Identify which cell holds the provided text, then report its (X, Y) central coordinate. 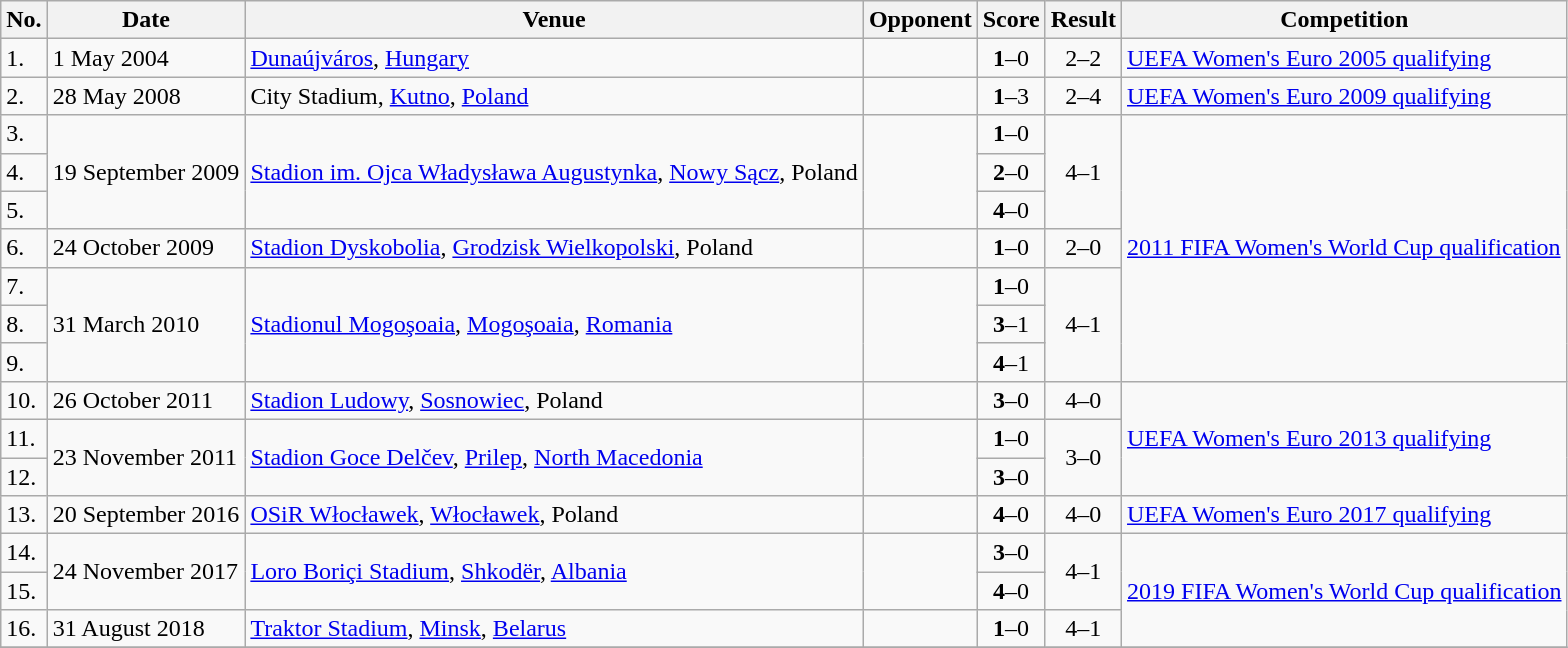
11. (24, 438)
2–2 (1083, 58)
Stadionul Mogoşoaia, Mogoşoaia, Romania (554, 324)
14. (24, 553)
UEFA Women's Euro 2013 qualifying (1345, 438)
UEFA Women's Euro 2009 qualifying (1345, 96)
2019 FIFA Women's World Cup qualification (1345, 591)
Stadion Dyskobolia, Grodzisk Wielkopolski, Poland (554, 248)
1 May 2004 (146, 58)
UEFA Women's Euro 2017 qualifying (1345, 515)
13. (24, 515)
26 October 2011 (146, 400)
31 August 2018 (146, 629)
2011 FIFA Women's World Cup qualification (1345, 248)
15. (24, 591)
7. (24, 286)
3. (24, 134)
Score (1011, 20)
2. (24, 96)
23 November 2011 (146, 457)
Date (146, 20)
Stadion im. Ojca Władysława Augustynka, Nowy Sącz, Poland (554, 172)
2–4 (1083, 96)
10. (24, 400)
Dunaújváros, Hungary (554, 58)
Result (1083, 20)
Stadion Ludowy, Sosnowiec, Poland (554, 400)
16. (24, 629)
1. (24, 58)
Venue (554, 20)
Traktor Stadium, Minsk, Belarus (554, 629)
8. (24, 324)
20 September 2016 (146, 515)
OSiR Włocławek, Włocławek, Poland (554, 515)
Stadion Goce Delčev, Prilep, North Macedonia (554, 457)
1–3 (1011, 96)
24 October 2009 (146, 248)
Loro Boriçi Stadium, Shkodër, Albania (554, 572)
5. (24, 210)
3–1 (1011, 324)
6. (24, 248)
9. (24, 362)
City Stadium, Kutno, Poland (554, 96)
Opponent (920, 20)
24 November 2017 (146, 572)
28 May 2008 (146, 96)
31 March 2010 (146, 324)
Competition (1345, 20)
4. (24, 172)
UEFA Women's Euro 2005 qualifying (1345, 58)
12. (24, 477)
19 September 2009 (146, 172)
No. (24, 20)
